Find where the given text appears and provide that cell's center as (X, Y) coordinate. 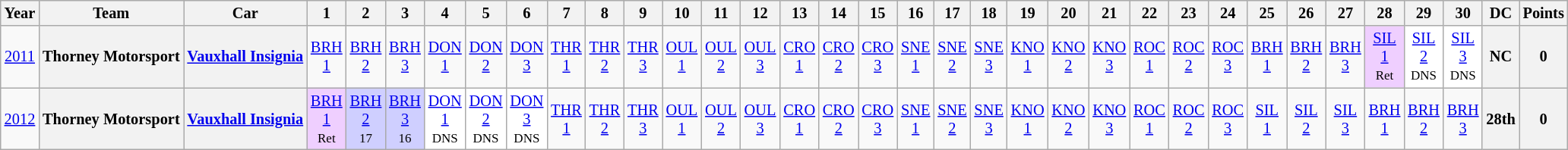
14 (839, 13)
DON3 (526, 57)
2 (366, 13)
28th (1500, 119)
BRH1Ret (327, 119)
12 (760, 13)
26 (1307, 13)
Car (245, 13)
DON1 (445, 57)
SIL3DNS (1463, 57)
24 (1228, 13)
16 (915, 13)
9 (643, 13)
DON1DNS (445, 119)
29 (1424, 13)
30 (1463, 13)
SIL2DNS (1424, 57)
25 (1267, 13)
11 (721, 13)
DON2DNS (486, 119)
DC (1500, 13)
5 (486, 13)
DON3DNS (526, 119)
20 (1069, 13)
8 (605, 13)
DON2 (486, 57)
28 (1385, 13)
18 (988, 13)
19 (1028, 13)
SIL1 (1267, 119)
23 (1189, 13)
BRH316 (405, 119)
21 (1109, 13)
2012 (20, 119)
BRH217 (366, 119)
7 (566, 13)
13 (799, 13)
3 (405, 13)
Year (20, 13)
22 (1149, 13)
SIL1Ret (1385, 57)
1 (327, 13)
NC (1500, 57)
10 (682, 13)
Points (1544, 13)
SIL2 (1307, 119)
27 (1345, 13)
15 (878, 13)
4 (445, 13)
2011 (20, 57)
Team (111, 13)
6 (526, 13)
SIL3 (1345, 119)
17 (952, 13)
